Locate the cell with the specified text and output its [X, Y] center coordinate. 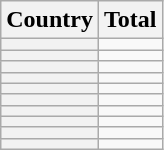
Total [130, 20]
Country [50, 20]
